Detect which cell encompasses the target text, then output its [x, y] center coordinate. 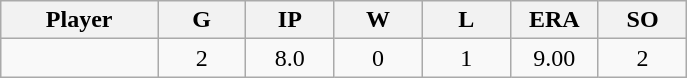
8.0 [290, 58]
1 [466, 58]
IP [290, 20]
L [466, 20]
G [202, 20]
Player [80, 20]
9.00 [554, 58]
W [378, 20]
ERA [554, 20]
0 [378, 58]
SO [642, 20]
